Locate the cell with the specified text and output its [X, Y] center coordinate. 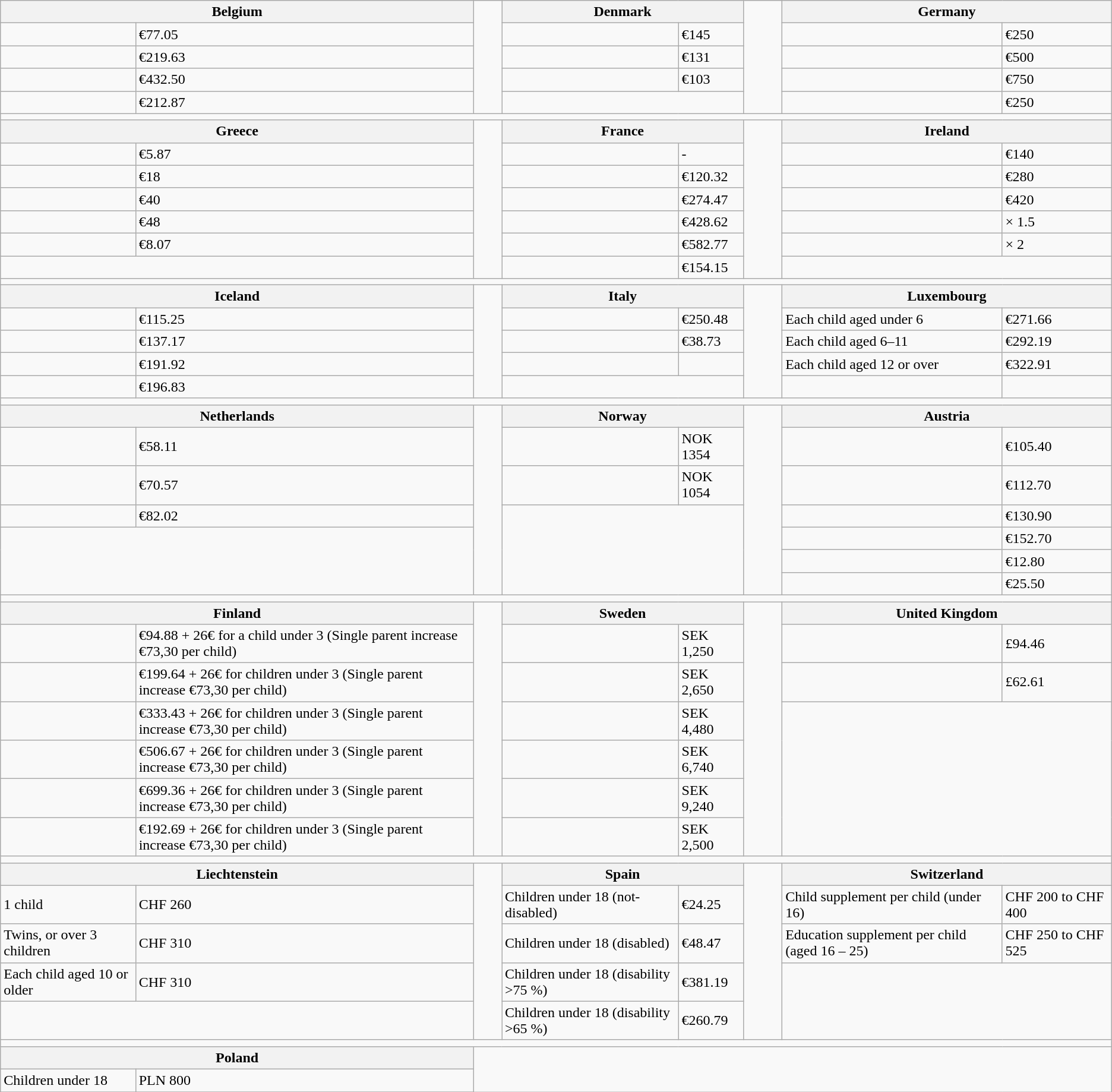
€260.79 [711, 1021]
€115.25 [304, 319]
NOK 1054 [711, 485]
Austria [947, 416]
€191.92 [304, 364]
Ireland [947, 131]
Each child aged 12 or over [892, 364]
€48.47 [711, 943]
€432.50 [304, 80]
Liechtenstein [238, 874]
Child supplement per child (under 16) [892, 904]
€131 [711, 57]
Germany [947, 12]
Denmark [623, 12]
Children under 18 (disability >65 %) [590, 1021]
SEK 4,480 [711, 721]
Sweden [623, 613]
€196.83 [304, 387]
€5.87 [304, 154]
Each child aged 6–11 [892, 342]
× 2 [1057, 244]
€500 [1057, 57]
NOK 1354 [711, 447]
€381.19 [711, 981]
€137.17 [304, 342]
€582.77 [711, 244]
€82.02 [304, 516]
Twins, or over 3 children [68, 943]
Children under 18 (disabled) [590, 943]
€274.47 [711, 199]
Luxembourg [947, 296]
United Kingdom [947, 613]
€103 [711, 80]
€280 [1057, 176]
Netherlands [238, 416]
€420 [1057, 199]
PLN 800 [304, 1080]
€750 [1057, 80]
€699.36 + 26€ for children under 3 (Single parent increase €73,30 per child) [304, 799]
€48 [304, 222]
€40 [304, 199]
€130.90 [1057, 516]
Poland [238, 1058]
Switzerland [947, 874]
€38.73 [711, 342]
SEK 2,650 [711, 682]
€212.87 [304, 102]
€105.40 [1057, 447]
Education supplement per child (aged 16 – 25) [892, 943]
€199.64 + 26€ for children under 3 (Single parent increase €73,30 per child) [304, 682]
Each child aged 10 or older [68, 981]
£62.61 [1057, 682]
€120.32 [711, 176]
€154.15 [711, 267]
Children under 18 [68, 1080]
Belgium [238, 12]
Children under 18 (not-disabled) [590, 904]
£94.46 [1057, 644]
CHF 250 to CHF 525 [1057, 943]
€271.66 [1057, 319]
€219.63 [304, 57]
× 1.5 [1057, 222]
Finland [238, 613]
Iceland [238, 296]
SEK 6,740 [711, 759]
€292.19 [1057, 342]
€25.50 [1057, 583]
Children under 18 (disability >75 %) [590, 981]
€18 [304, 176]
SEK 1,250 [711, 644]
€428.62 [711, 222]
Greece [238, 131]
€506.67 + 26€ for children under 3 (Single parent increase €73,30 per child) [304, 759]
€58.11 [304, 447]
€145 [711, 34]
CHF 260 [304, 904]
€333.43 + 26€ for children under 3 (Single parent increase €73,30 per child) [304, 721]
Each child aged under 6 [892, 319]
CHF 200 to CHF 400 [1057, 904]
€250.48 [711, 319]
€94.88 + 26€ for a child under 3 (Single parent increase €73,30 per child) [304, 644]
€77.05 [304, 34]
Norway [623, 416]
SEK 9,240 [711, 799]
€24.25 [711, 904]
SEK 2,500 [711, 837]
€322.91 [1057, 364]
€192.69 + 26€ for children under 3 (Single parent increase €73,30 per child) [304, 837]
€8.07 [304, 244]
€112.70 [1057, 485]
Italy [623, 296]
€140 [1057, 154]
France [623, 131]
€12.80 [1057, 561]
- [711, 154]
Spain [623, 874]
1 child [68, 904]
€152.70 [1057, 538]
€70.57 [304, 485]
